Find where the given text appears and provide that cell's center as (X, Y) coordinate. 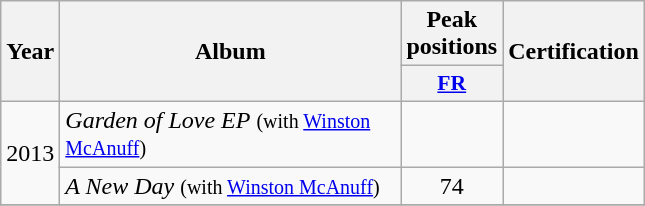
2013 (30, 152)
Peak positions (452, 34)
Certification (574, 52)
Year (30, 52)
A New Day (with Winston McAnuff) (230, 185)
Album (230, 52)
Garden of Love EP (with Winston McAnuff) (230, 134)
74 (452, 185)
FR (452, 84)
